Scan for the cell matching the given text and deliver its (X, Y) coordinate at center. 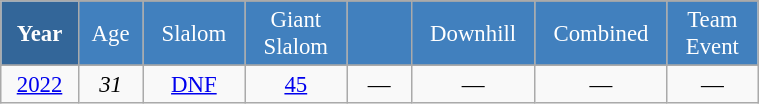
GiantSlalom (296, 34)
Slalom (194, 34)
Age (110, 34)
Team Event (712, 34)
31 (110, 85)
45 (296, 85)
Combined (601, 34)
Downhill (472, 34)
DNF (194, 85)
2022 (40, 85)
Year (40, 34)
